Return the (X, Y) coordinate for the center point of the cell that contains the specified text.  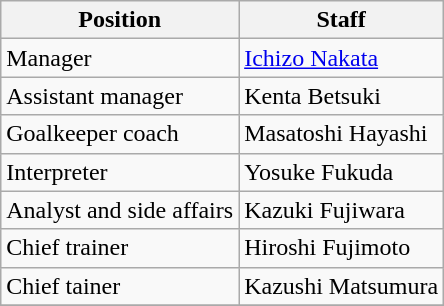
Interpreter (120, 172)
Manager (120, 58)
Kenta Betsuki (342, 96)
Kazuki Fujiwara (342, 210)
Ichizo Nakata (342, 58)
Yosuke Fukuda (342, 172)
Goalkeeper coach (120, 134)
Position (120, 20)
Analyst and side affairs (120, 210)
Hiroshi Fujimoto (342, 248)
Masatoshi Hayashi (342, 134)
Chief tainer (120, 286)
Staff (342, 20)
Assistant manager (120, 96)
Chief trainer (120, 248)
Kazushi Matsumura (342, 286)
